Return the (x, y) coordinate for the center point of the cell that contains the specified text.  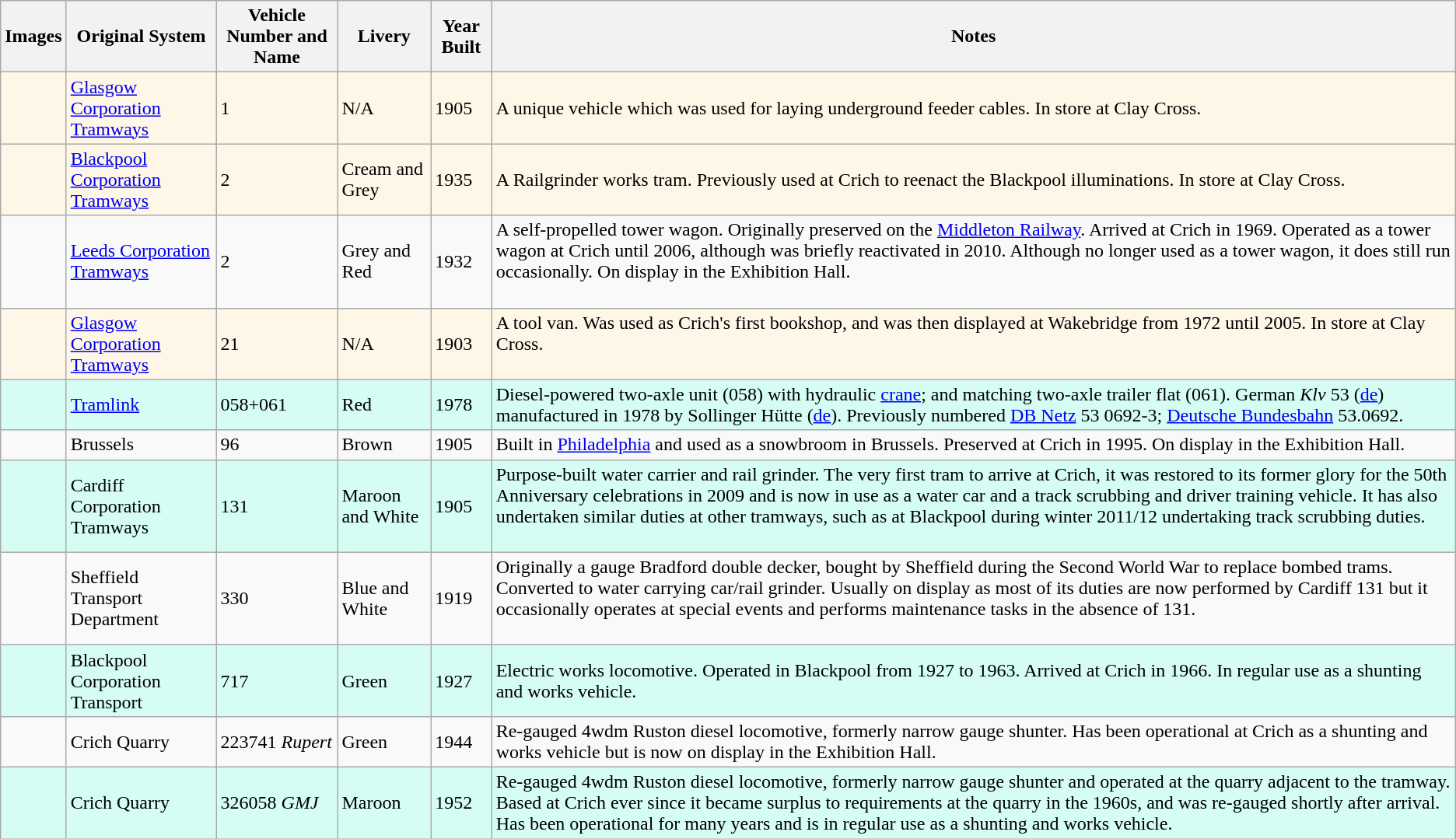
1932 (461, 261)
Brown (384, 445)
1927 (461, 680)
Maroon (384, 802)
131 (277, 505)
Electric works locomotive. Operated in Blackpool from 1927 to 1963. Arrived at Crich in 1966. In regular use as a shunting and works vehicle. (974, 680)
Maroon and White (384, 505)
Year Built (461, 37)
1944 (461, 742)
1919 (461, 599)
058+061 (277, 404)
Images (33, 37)
96 (277, 445)
Blackpool Corporation Transport (142, 680)
1 (277, 108)
Sheffield Transport Department (142, 599)
Leeds Corporation Tramways (142, 261)
Grey and Red (384, 261)
A tool van. Was used as Crich's first bookshop, and was then displayed at Wakebridge from 1972 until 2005. In store at Clay Cross. (974, 344)
Red (384, 404)
1935 (461, 180)
Original System (142, 37)
326058 GMJ (277, 802)
Blackpool Corporation Tramways (142, 180)
Cream and Grey (384, 180)
A Railgrinder works tram. Previously used at Crich to reenact the Blackpool illuminations. In store at Clay Cross. (974, 180)
Tramlink (142, 404)
Built in Philadelphia and used as a snowbroom in Brussels. Preserved at Crich in 1995. On display in the Exhibition Hall. (974, 445)
1978 (461, 404)
Blue and White (384, 599)
Vehicle Number and Name (277, 37)
1952 (461, 802)
A unique vehicle which was used for laying underground feeder cables. In store at Clay Cross. (974, 108)
223741 Rupert (277, 742)
330 (277, 599)
1903 (461, 344)
Cardiff Corporation Tramways (142, 505)
21 (277, 344)
Livery (384, 37)
Brussels (142, 445)
717 (277, 680)
Notes (974, 37)
